Extract the [x, y] coordinate from the center of the cell holding the provided text.  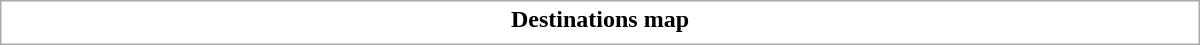
Destinations map [600, 19]
